Locate the cell with the specified text and output its [x, y] center coordinate. 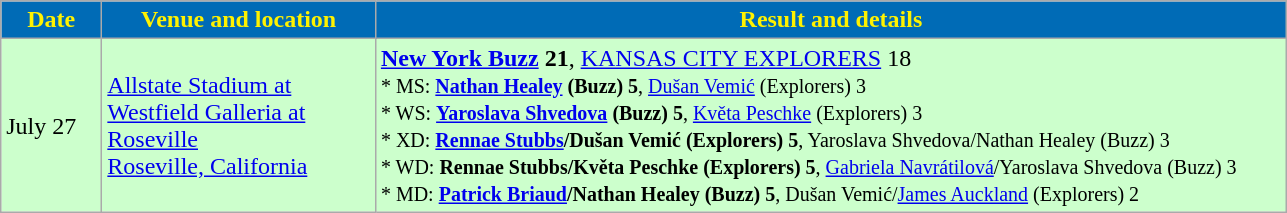
Allstate Stadium at Westfield Galleria at RosevilleRoseville, California [239, 126]
Result and details [830, 20]
July 27 [52, 126]
Venue and location [239, 20]
Date [52, 20]
